Capture the cell that displays the provided text and extract its (x, y) central coordinate. 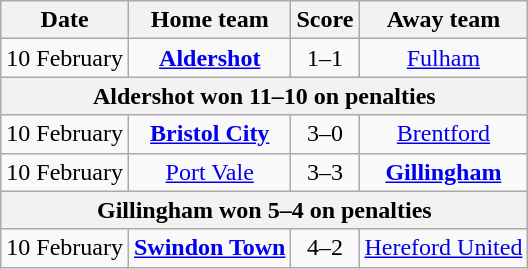
1–1 (325, 58)
3–3 (325, 172)
Score (325, 20)
Hereford United (444, 248)
Date (65, 20)
Away team (444, 20)
3–0 (325, 134)
Fulham (444, 58)
Gillingham won 5–4 on penalties (264, 210)
Gillingham (444, 172)
Home team (210, 20)
Bristol City (210, 134)
Swindon Town (210, 248)
Aldershot won 11–10 on penalties (264, 96)
Brentford (444, 134)
Port Vale (210, 172)
4–2 (325, 248)
Aldershot (210, 58)
